Find where the given text appears and provide that cell's center as (x, y) coordinate. 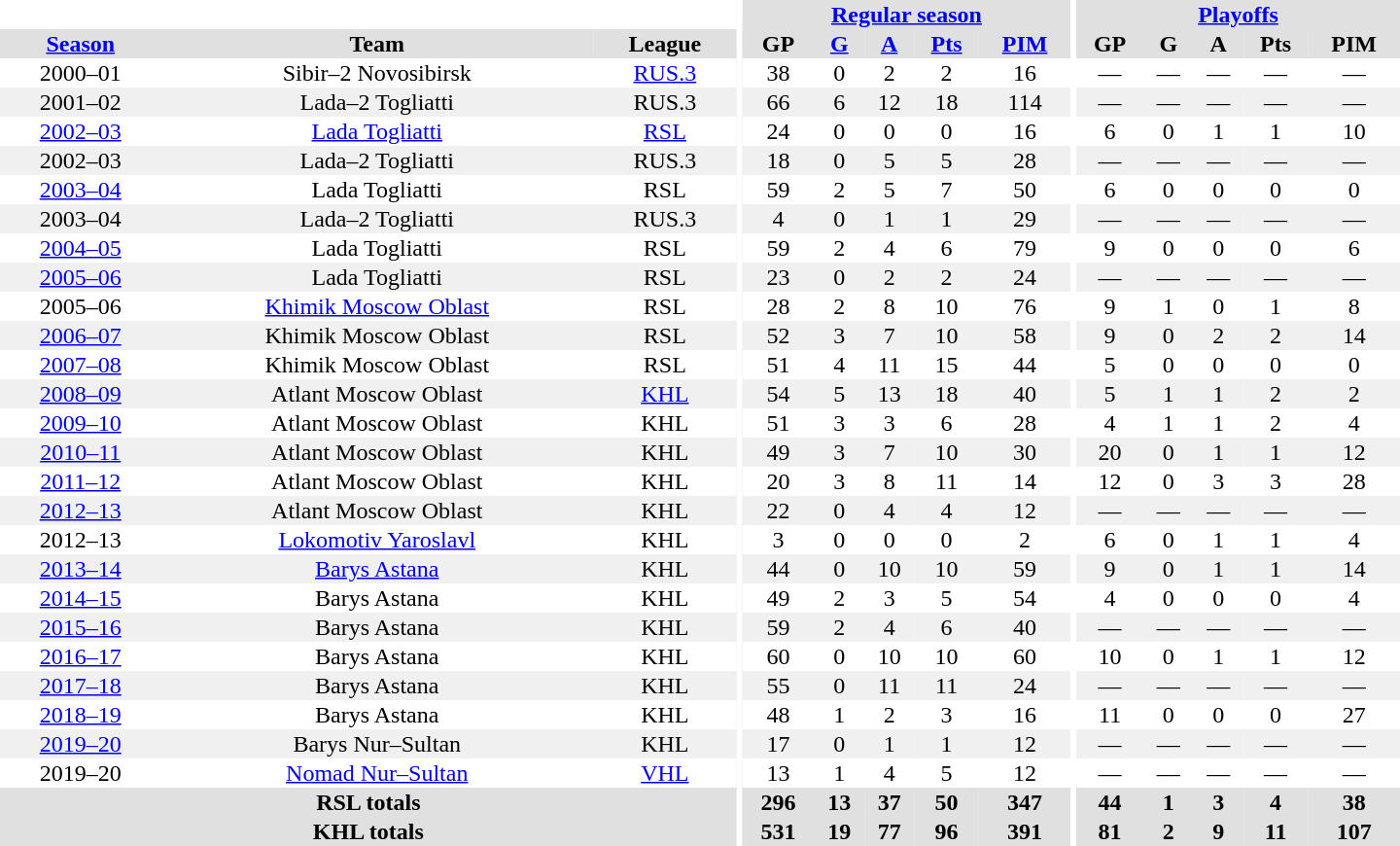
2017–18 (80, 686)
2000–01 (80, 73)
Regular season (906, 15)
37 (889, 802)
48 (778, 715)
296 (778, 802)
66 (778, 102)
79 (1025, 248)
2004–05 (80, 248)
Team (376, 44)
VHL (665, 773)
55 (778, 686)
League (665, 44)
17 (778, 744)
81 (1110, 831)
Nomad Nur–Sultan (376, 773)
2007–08 (80, 365)
531 (778, 831)
2009–10 (80, 423)
2014–15 (80, 598)
19 (840, 831)
15 (947, 365)
2013–14 (80, 569)
391 (1025, 831)
76 (1025, 306)
2011–12 (80, 481)
2015–16 (80, 627)
2006–07 (80, 335)
2016–17 (80, 656)
KHL totals (368, 831)
Season (80, 44)
29 (1025, 219)
52 (778, 335)
RSL totals (368, 802)
347 (1025, 802)
2010–11 (80, 452)
77 (889, 831)
30 (1025, 452)
23 (778, 277)
114 (1025, 102)
27 (1353, 715)
2001–02 (80, 102)
22 (778, 511)
96 (947, 831)
107 (1353, 831)
Lokomotiv Yaroslavl (376, 540)
Playoffs (1239, 15)
2008–09 (80, 394)
Sibir–2 Novosibirsk (376, 73)
2018–19 (80, 715)
58 (1025, 335)
Barys Nur–Sultan (376, 744)
